Scan for the cell matching the given text and deliver its [X, Y] coordinate at center. 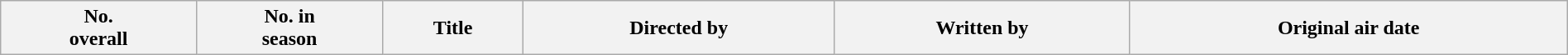
No. inseason [289, 28]
No.overall [99, 28]
Original air date [1348, 28]
Written by [982, 28]
Directed by [678, 28]
Title [453, 28]
